Locate the cell with the specified text and output its [x, y] center coordinate. 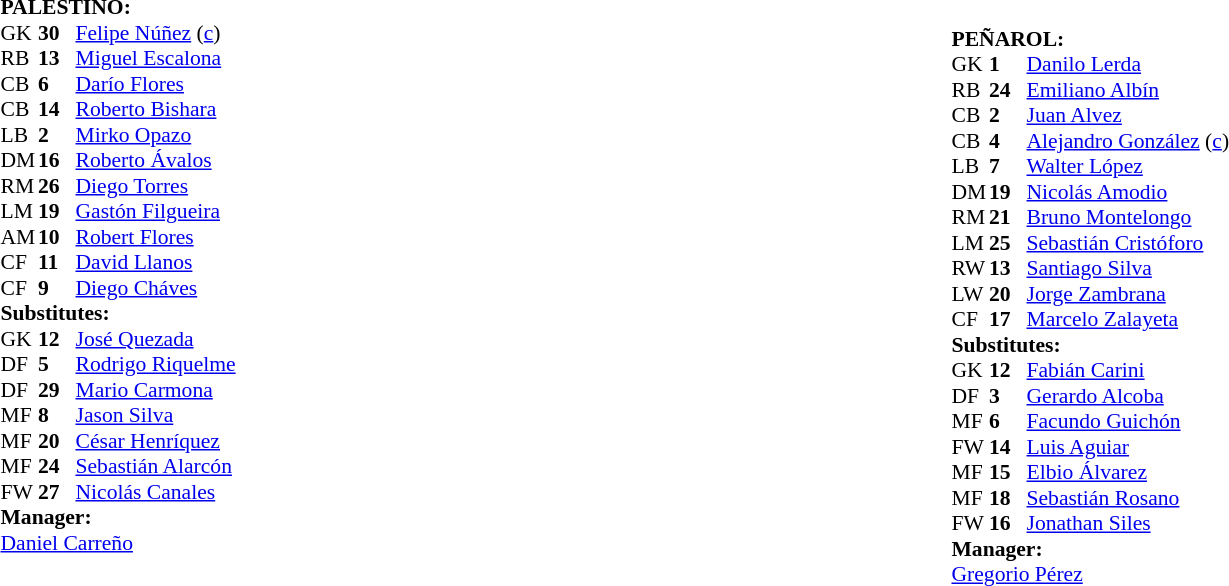
Alejandro González (c) [1128, 141]
10 [57, 237]
Walter López [1128, 167]
7 [1008, 167]
Daniel Carreño [118, 543]
Rodrigo Riquelme [156, 365]
Mario Carmona [156, 390]
25 [1008, 243]
Sebastián Rosano [1128, 498]
5 [57, 365]
Diego Cháves [156, 288]
Manager: [118, 517]
Emiliano Albín [1128, 90]
LW [971, 294]
Jorge Zambrana [1128, 294]
Fabián Carini [1128, 371]
Bruno Montelongo [1128, 217]
Substitutes: [118, 313]
Roberto Bishara [156, 109]
Sebastián Alarcón [156, 467]
César Henríquez [156, 441]
Darío Flores [156, 84]
3 [1008, 396]
29 [57, 390]
Roberto Ávalos [156, 161]
David Llanos [156, 263]
José Quezada [156, 339]
8 [57, 415]
27 [57, 492]
17 [1008, 319]
Felipe Núñez (c) [156, 33]
Nicolás Canales [156, 492]
Juan Alvez [1128, 115]
Jason Silva [156, 415]
4 [1008, 141]
Sebastián Cristóforo [1128, 243]
Danilo Lerda [1128, 65]
RW [971, 269]
Marcelo Zalayeta [1128, 319]
AM [19, 237]
Santiago Silva [1128, 269]
18 [1008, 498]
Gastón Filgueira [156, 211]
Miguel Escalona [156, 59]
Luis Aguiar [1128, 447]
Nicolás Amodio [1128, 192]
Robert Flores [156, 237]
15 [1008, 473]
Jonathan Siles [1128, 523]
Gerardo Alcoba [1128, 396]
11 [57, 263]
1 [1008, 65]
Diego Torres [156, 186]
9 [57, 288]
26 [57, 186]
30 [57, 33]
21 [1008, 217]
Facundo Guichón [1128, 421]
Elbio Álvarez [1128, 473]
Mirko Opazo [156, 135]
